Provide the [x, y] coordinate of the cell's center where the given text is located.  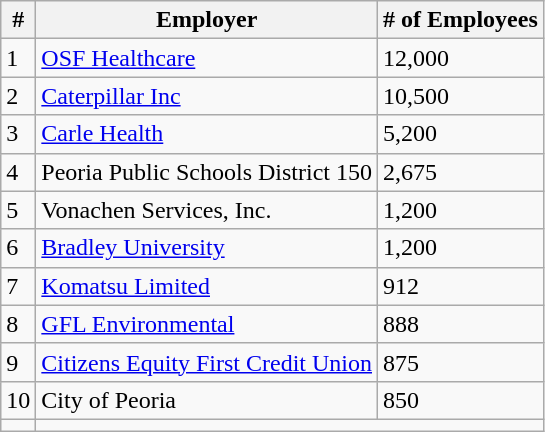
Komatsu Limited [207, 286]
Caterpillar Inc [207, 96]
12,000 [461, 58]
# of Employees [461, 20]
5,200 [461, 134]
2 [18, 96]
City of Peoria [207, 400]
10,500 [461, 96]
6 [18, 248]
1 [18, 58]
850 [461, 400]
Citizens Equity First Credit Union [207, 362]
7 [18, 286]
# [18, 20]
4 [18, 172]
888 [461, 324]
OSF Healthcare [207, 58]
Carle Health [207, 134]
Employer [207, 20]
875 [461, 362]
Peoria Public Schools District 150 [207, 172]
5 [18, 210]
GFL Environmental [207, 324]
9 [18, 362]
Bradley University [207, 248]
3 [18, 134]
10 [18, 400]
Vonachen Services, Inc. [207, 210]
8 [18, 324]
2,675 [461, 172]
912 [461, 286]
